Locate the cell with the specified text and output its [X, Y] center coordinate. 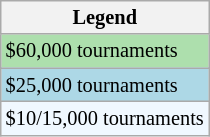
Legend [105, 17]
$25,000 tournaments [105, 85]
$10/15,000 tournaments [105, 118]
$60,000 tournaments [105, 51]
